Scan for the cell matching the given text and deliver its (X, Y) coordinate at center. 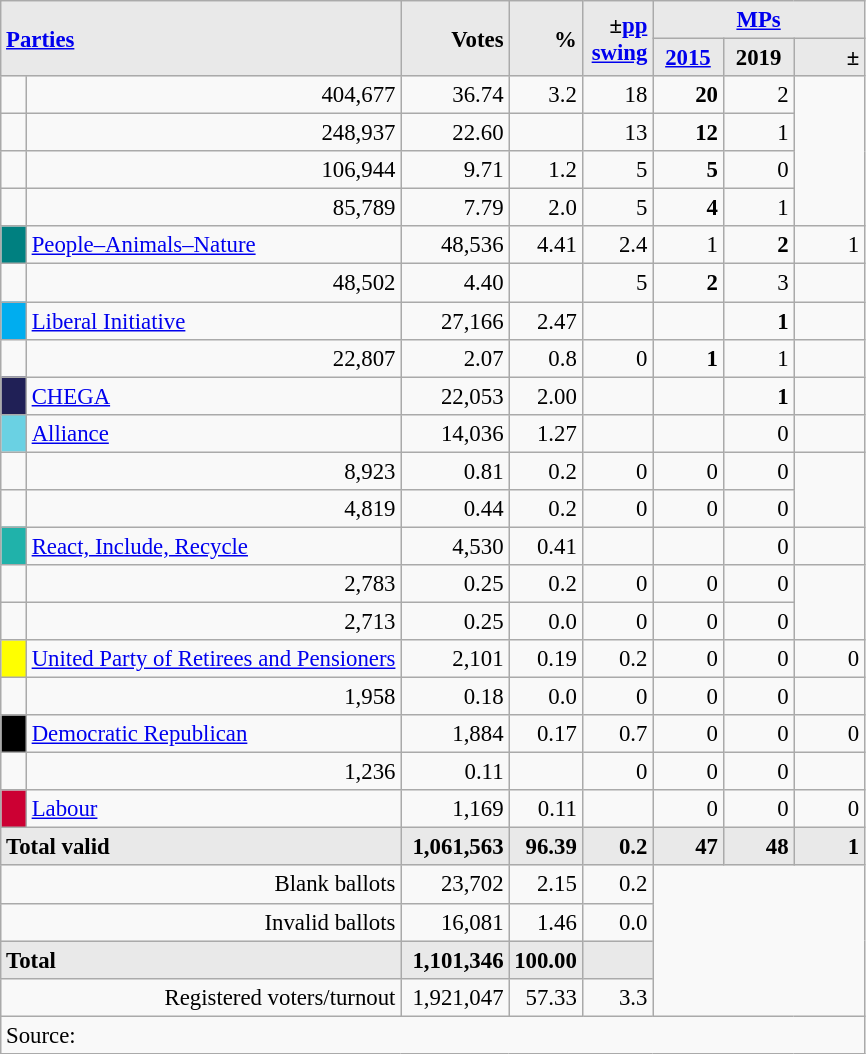
4.40 (455, 283)
22,053 (455, 396)
36.74 (455, 95)
4,819 (213, 509)
1,921,047 (455, 997)
2.15 (546, 885)
0.8 (546, 358)
9.71 (455, 170)
12 (688, 133)
2.4 (618, 245)
20 (688, 95)
48,502 (213, 283)
Invalid ballots (201, 922)
404,677 (213, 95)
0.41 (546, 546)
48 (758, 847)
1,884 (455, 734)
Labour (213, 809)
Liberal Initiative (213, 321)
248,937 (213, 133)
18 (618, 95)
± (830, 58)
0.17 (546, 734)
Total (201, 960)
4.41 (546, 245)
MPs (759, 20)
1,061,563 (455, 847)
85,789 (213, 208)
8,923 (213, 471)
27,166 (455, 321)
3 (758, 283)
Registered voters/turnout (201, 997)
React, Include, Recycle (213, 546)
±pp swing (618, 38)
0.18 (455, 697)
1.2 (546, 170)
Votes (455, 38)
Democratic Republican (213, 734)
1,101,346 (455, 960)
Alliance (213, 433)
23,702 (455, 885)
47 (688, 847)
13 (618, 133)
48,536 (455, 245)
1,236 (213, 772)
2,101 (455, 659)
1,958 (213, 697)
3.2 (546, 95)
22,807 (213, 358)
United Party of Retirees and Pensioners (213, 659)
3.3 (618, 997)
1,169 (455, 809)
1.46 (546, 922)
2.00 (546, 396)
2,783 (213, 584)
0.44 (455, 509)
2,713 (213, 621)
People–Animals–Nature (213, 245)
1.27 (546, 433)
4,530 (455, 546)
2019 (758, 58)
57.33 (546, 997)
Source: (433, 1035)
0.7 (618, 734)
Parties (201, 38)
2.0 (546, 208)
0.81 (455, 471)
Total valid (201, 847)
14,036 (455, 433)
2015 (688, 58)
4 (688, 208)
16,081 (455, 922)
7.79 (455, 208)
100.00 (546, 960)
% (546, 38)
2.47 (546, 321)
106,944 (213, 170)
22.60 (455, 133)
2.07 (455, 358)
CHEGA (213, 396)
0.19 (546, 659)
Blank ballots (201, 885)
96.39 (546, 847)
